Return (X, Y) of the center of cell containing provided text 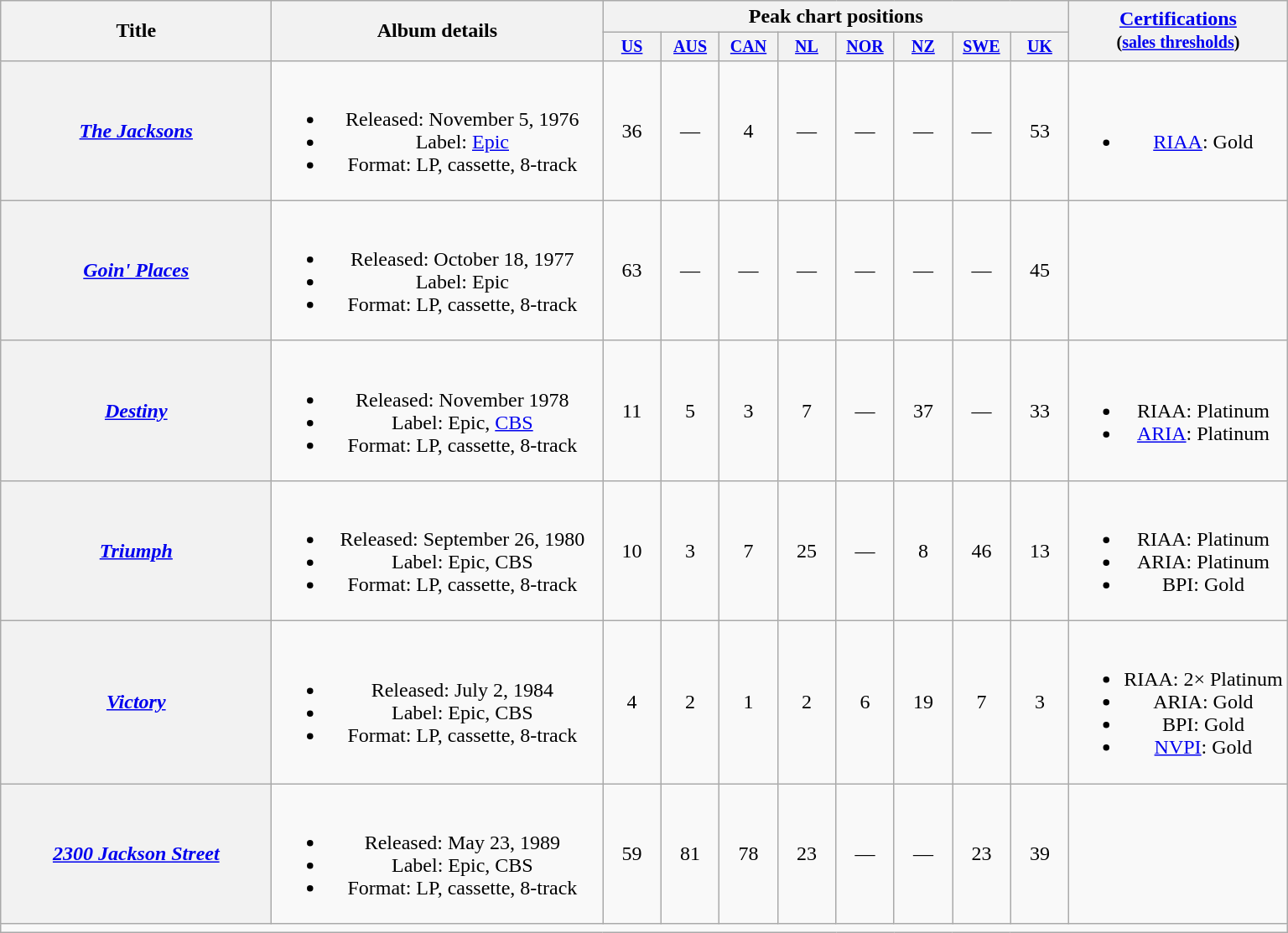
Released: November 1978Label: Epic, CBSFormat: LP, cassette, 8-track (438, 411)
5 (689, 411)
6 (865, 702)
Released: July 2, 1984Label: Epic, CBSFormat: LP, cassette, 8-track (438, 702)
The Jacksons (136, 131)
78 (748, 853)
10 (632, 550)
Triumph (136, 550)
Goin' Places (136, 270)
RIAA: 2× PlatinumARIA: GoldBPI: GoldNVPI: Gold (1179, 702)
AUS (689, 47)
36 (632, 131)
Released: May 23, 1989Label: Epic, CBSFormat: LP, cassette, 8-track (438, 853)
45 (1040, 270)
CAN (748, 47)
Released: November 5, 1976Label: EpicFormat: LP, cassette, 8-track (438, 131)
33 (1040, 411)
Album details (438, 31)
SWE (981, 47)
25 (807, 550)
US (632, 47)
19 (922, 702)
Released: September 26, 1980Label: Epic, CBSFormat: LP, cassette, 8-track (438, 550)
NL (807, 47)
59 (632, 853)
RIAA: PlatinumARIA: PlatinumBPI: Gold (1179, 550)
NOR (865, 47)
RIAA: Gold (1179, 131)
39 (1040, 853)
Released: October 18, 1977Label: EpicFormat: LP, cassette, 8-track (438, 270)
11 (632, 411)
13 (1040, 550)
53 (1040, 131)
81 (689, 853)
RIAA: PlatinumARIA: Platinum (1179, 411)
46 (981, 550)
2300 Jackson Street (136, 853)
UK (1040, 47)
37 (922, 411)
Certifications(sales thresholds) (1179, 31)
Victory (136, 702)
8 (922, 550)
1 (748, 702)
Title (136, 31)
Peak chart positions (836, 17)
NZ (922, 47)
63 (632, 270)
Destiny (136, 411)
